Capture the cell that displays the provided text and extract its (x, y) central coordinate. 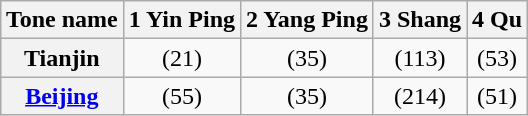
2 Yang Ping (308, 20)
(21) (182, 58)
Beijing (62, 96)
(53) (498, 58)
(113) (420, 58)
Tone name (62, 20)
Tianjin (62, 58)
4 Qu (498, 20)
(214) (420, 96)
(51) (498, 96)
3 Shang (420, 20)
1 Yin Ping (182, 20)
(55) (182, 96)
